Pinpoint the cell where the given text exists, returning its [x, y] midpoint coordinate. 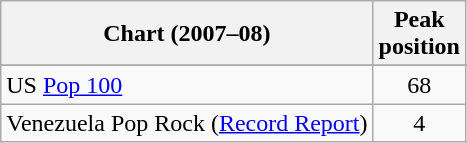
Peakposition [419, 34]
US Pop 100 [187, 85]
Chart (2007–08) [187, 34]
Venezuela Pop Rock (Record Report) [187, 123]
68 [419, 85]
4 [419, 123]
